Find where the given text appears and provide that cell's center as (x, y) coordinate. 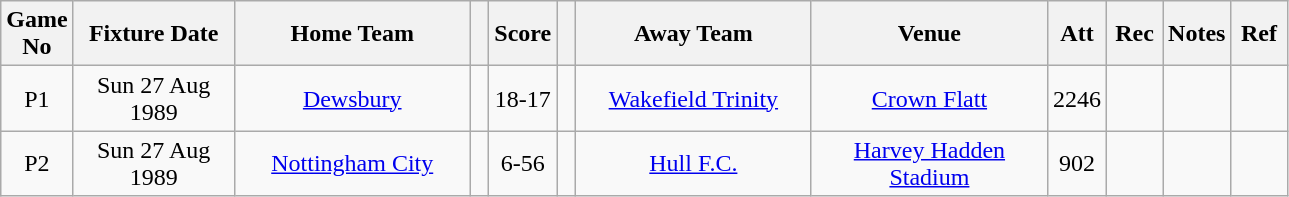
Away Team (693, 34)
Notes (1197, 34)
6-56 (523, 164)
Score (523, 34)
Att (1076, 34)
Game No (37, 34)
Harvey Hadden Stadium (929, 164)
Nottingham City (352, 164)
Home Team (352, 34)
2246 (1076, 98)
Crown Flatt (929, 98)
Wakefield Trinity (693, 98)
P1 (37, 98)
Fixture Date (154, 34)
Rec (1135, 34)
P2 (37, 164)
18-17 (523, 98)
Dewsbury (352, 98)
Hull F.C. (693, 164)
Venue (929, 34)
Ref (1259, 34)
902 (1076, 164)
